Search for the cell housing the specified text and yield its (X, Y) center coordinate. 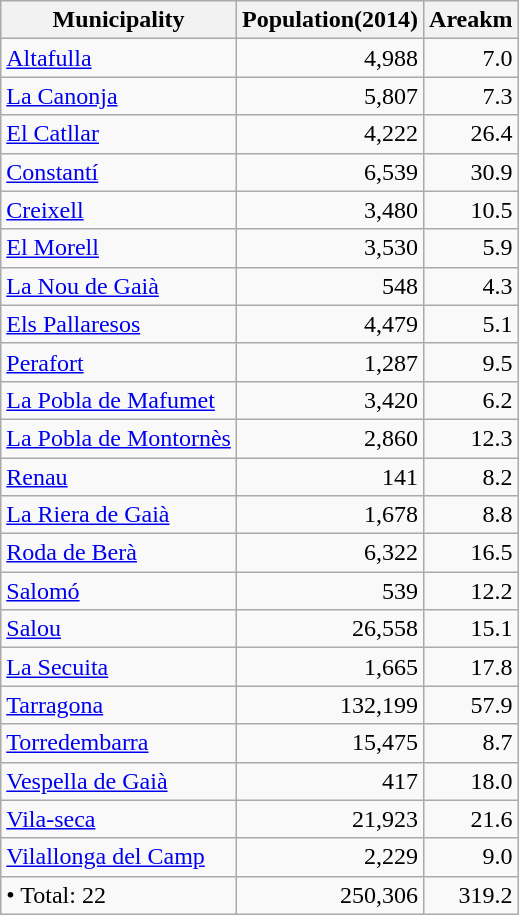
Municipality (119, 20)
8.7 (472, 743)
16.5 (472, 553)
La Pobla de Mafumet (119, 400)
La Nou de Gaià (119, 286)
Salou (119, 629)
3,530 (330, 248)
Roda de Berà (119, 553)
2,860 (330, 438)
10.5 (472, 210)
15,475 (330, 743)
6,539 (330, 172)
26,558 (330, 629)
1,678 (330, 515)
Torredembarra (119, 743)
18.0 (472, 781)
132,199 (330, 705)
8.2 (472, 477)
Els Pallaresos (119, 324)
12.3 (472, 438)
9.0 (472, 857)
Perafort (119, 362)
La Canonja (119, 96)
3,480 (330, 210)
Creixell (119, 210)
Areakm (472, 20)
La Pobla de Montornès (119, 438)
21.6 (472, 819)
4,988 (330, 58)
El Catllar (119, 134)
6.2 (472, 400)
319.2 (472, 895)
26.4 (472, 134)
Salomó (119, 591)
Vespella de Gaià (119, 781)
4,479 (330, 324)
Renau (119, 477)
1,665 (330, 667)
Vilallonga del Camp (119, 857)
17.8 (472, 667)
5.1 (472, 324)
4,222 (330, 134)
2,229 (330, 857)
Tarragona (119, 705)
548 (330, 286)
5,807 (330, 96)
15.1 (472, 629)
5.9 (472, 248)
Constantí (119, 172)
417 (330, 781)
6,322 (330, 553)
Altafulla (119, 58)
57.9 (472, 705)
Vila-seca (119, 819)
21,923 (330, 819)
7.3 (472, 96)
Population(2014) (330, 20)
La Secuita (119, 667)
9.5 (472, 362)
El Morell (119, 248)
12.2 (472, 591)
3,420 (330, 400)
• Total: 22 (119, 895)
8.8 (472, 515)
7.0 (472, 58)
141 (330, 477)
30.9 (472, 172)
1,287 (330, 362)
4.3 (472, 286)
La Riera de Gaià (119, 515)
539 (330, 591)
250,306 (330, 895)
